For the text-containing cell, return its midpoint in (X, Y) coordinate format. 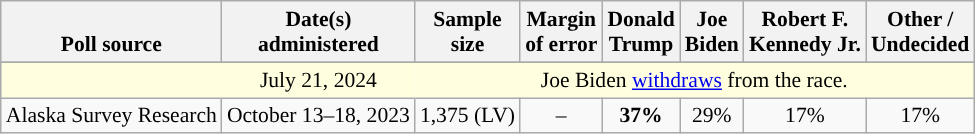
JoeBiden (712, 32)
Poll source (112, 32)
Samplesize (468, 32)
Robert F.Kennedy Jr. (805, 32)
37% (640, 116)
DonaldTrump (640, 32)
Alaska Survey Research (112, 116)
Other /Undecided (920, 32)
– (561, 116)
29% (712, 116)
Marginof error (561, 32)
1,375 (LV) (468, 116)
July 21, 2024 (318, 80)
Date(s)administered (318, 32)
Joe Biden withdraws from the race. (695, 80)
October 13–18, 2023 (318, 116)
